Return the [X, Y] coordinate for the center point of the cell that contains the specified text.  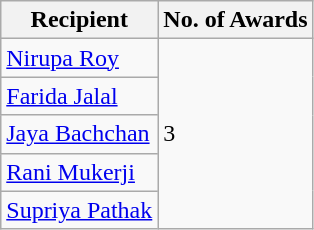
Nirupa Roy [80, 58]
3 [236, 134]
Recipient [80, 20]
Rani Mukerji [80, 172]
Farida Jalal [80, 96]
Supriya Pathak [80, 210]
No. of Awards [236, 20]
Jaya Bachchan [80, 134]
